Find where the given text appears and provide that cell's center as [X, Y] coordinate. 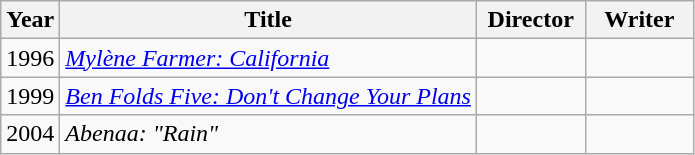
1999 [30, 96]
Abenaa: "Rain" [268, 134]
1996 [30, 58]
Mylène Farmer: California [268, 58]
Writer [640, 20]
2004 [30, 134]
Director [530, 20]
Ben Folds Five: Don't Change Your Plans [268, 96]
Year [30, 20]
Title [268, 20]
